Capture the cell that displays the provided text and extract its (X, Y) central coordinate. 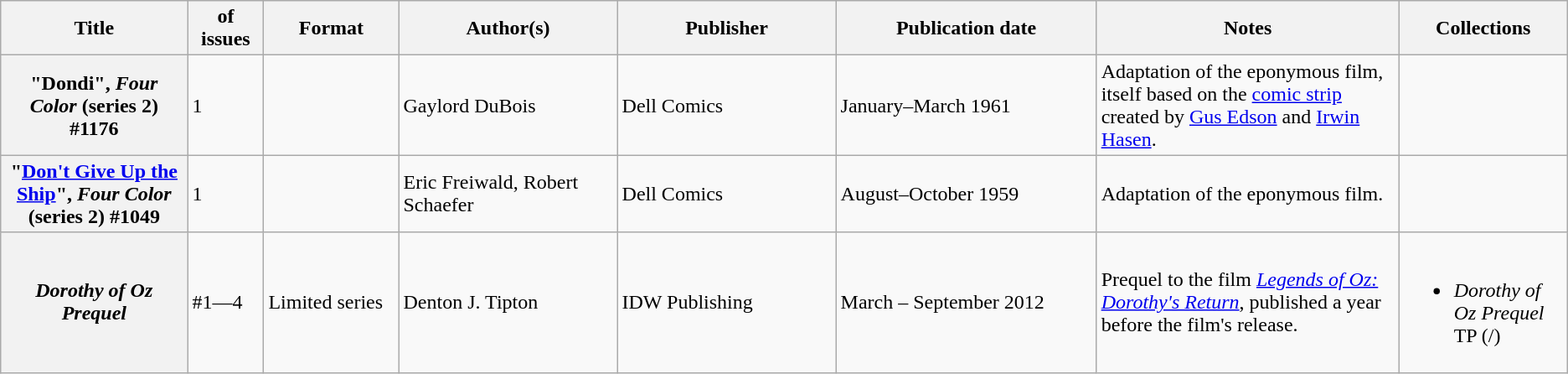
Author(s) (508, 29)
Notes (1248, 29)
Adaptation of the eponymous film. (1248, 194)
"Dondi", Four Color (series 2) #1176 (94, 106)
March – September 2012 (967, 302)
#1—4 (226, 302)
Title (94, 29)
Limited series (332, 302)
Format (332, 29)
Adaptation of the eponymous film, itself based on the comic strip created by Gus Edson and Irwin Hasen. (1248, 106)
January–March 1961 (967, 106)
August–October 1959 (967, 194)
Prequel to the film Legends of Oz: Dorothy's Return, published a year before the film's release. (1248, 302)
"Don't Give Up the Ship", Four Color (series 2) #1049 (94, 194)
Dorothy of Oz Prequel (94, 302)
Publisher (727, 29)
of issues (226, 29)
Denton J. Tipton (508, 302)
Gaylord DuBois (508, 106)
Publication date (967, 29)
IDW Publishing (727, 302)
Eric Freiwald, Robert Schaefer (508, 194)
Collections (1483, 29)
Dorothy of Oz Prequel TP (/) (1483, 302)
